Find where the given text appears and provide that cell's center as (X, Y) coordinate. 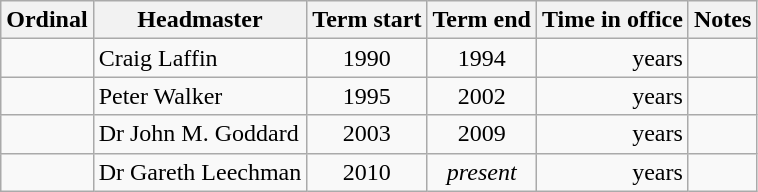
Dr Gareth Leechman (200, 172)
Craig Laffin (200, 58)
Ordinal (47, 20)
2010 (367, 172)
1990 (367, 58)
2003 (367, 134)
present (482, 172)
1994 (482, 58)
1995 (367, 96)
Dr John M. Goddard (200, 134)
Notes (722, 20)
Headmaster (200, 20)
2009 (482, 134)
Peter Walker (200, 96)
Time in office (612, 20)
2002 (482, 96)
Term start (367, 20)
Term end (482, 20)
